Return [x, y] of the center of cell containing provided text 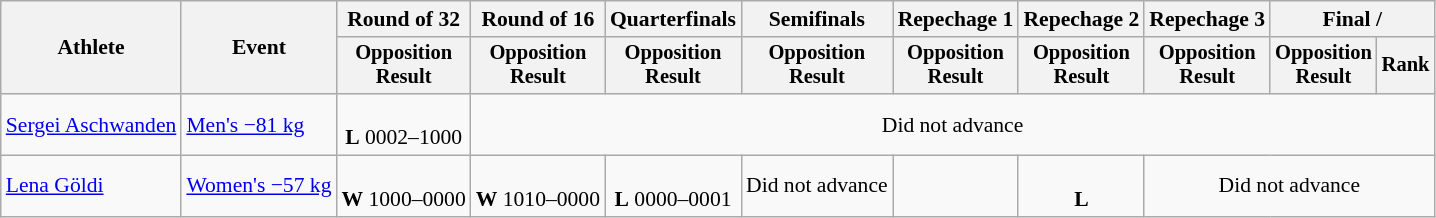
Repechage 1 [956, 19]
Sergei Aschwanden [92, 124]
Final / [1352, 19]
Athlete [92, 48]
Round of 16 [538, 19]
L [1081, 186]
Repechage 3 [1207, 19]
Lena Göldi [92, 186]
Women's −57 kg [258, 186]
Semifinals [817, 19]
W 1000–0000 [403, 186]
Round of 32 [403, 19]
Repechage 2 [1081, 19]
L 0000–0001 [673, 186]
L 0002–1000 [403, 124]
Event [258, 48]
Quarterfinals [673, 19]
W 1010–0000 [538, 186]
Rank [1406, 66]
Men's −81 kg [258, 124]
